Pinpoint the cell where the given text exists, returning its [X, Y] midpoint coordinate. 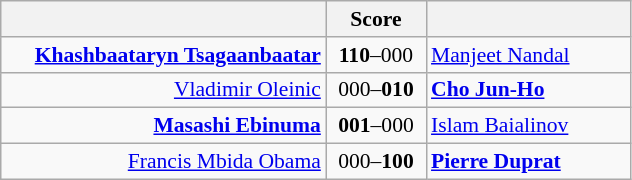
Score [376, 19]
Khashbaataryn Tsagaanbaatar [164, 55]
Vladimir Oleinic [164, 90]
Pierre Duprat [528, 162]
Francis Mbida Obama [164, 162]
Cho Jun-Ho [528, 90]
Manjeet Nandal [528, 55]
000–010 [376, 90]
000–100 [376, 162]
001–000 [376, 126]
Masashi Ebinuma [164, 126]
Islam Baialinov [528, 126]
110–000 [376, 55]
